For the text-containing cell, return its midpoint in [X, Y] coordinate format. 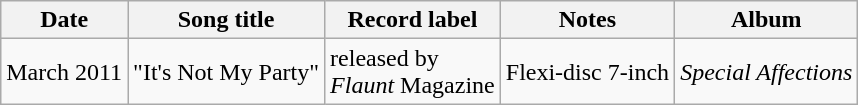
"It's Not My Party" [226, 72]
Date [64, 20]
Special Affections [766, 72]
Notes [587, 20]
Song title [226, 20]
March 2011 [64, 72]
released byFlaunt Magazine [413, 72]
Album [766, 20]
Flexi-disc 7-inch [587, 72]
Record label [413, 20]
